Capture the cell that displays the provided text and extract its [X, Y] central coordinate. 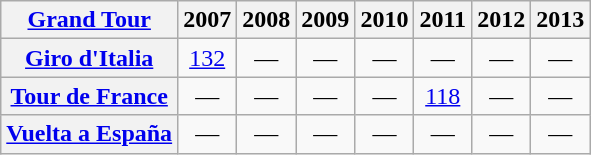
2011 [443, 20]
Grand Tour [90, 20]
Vuelta a España [90, 134]
Tour de France [90, 96]
Giro d'Italia [90, 58]
2007 [208, 20]
2010 [384, 20]
2009 [326, 20]
132 [208, 58]
2012 [502, 20]
118 [443, 96]
2013 [560, 20]
2008 [266, 20]
